From the cell containing the given text, extract its center point as [x, y] coordinate. 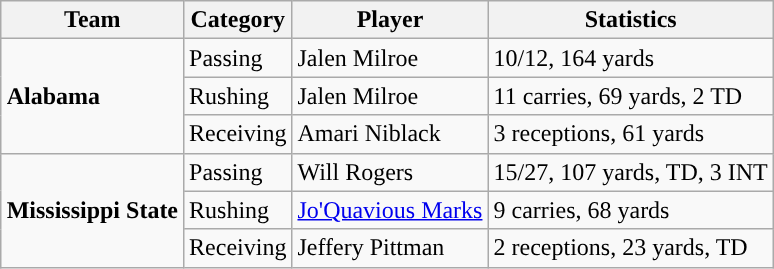
10/12, 164 yards [630, 58]
3 receptions, 61 yards [630, 134]
11 carries, 69 yards, 2 TD [630, 96]
Amari Niblack [390, 134]
Player [390, 20]
Jo'Quavious Marks [390, 210]
Team [92, 20]
9 carries, 68 yards [630, 210]
Statistics [630, 20]
Jeffery Pittman [390, 248]
Alabama [92, 96]
Mississippi State [92, 210]
Category [238, 20]
2 receptions, 23 yards, TD [630, 248]
Will Rogers [390, 172]
15/27, 107 yards, TD, 3 INT [630, 172]
